Provide the (x, y) coordinate of the cell's center where the given text is located.  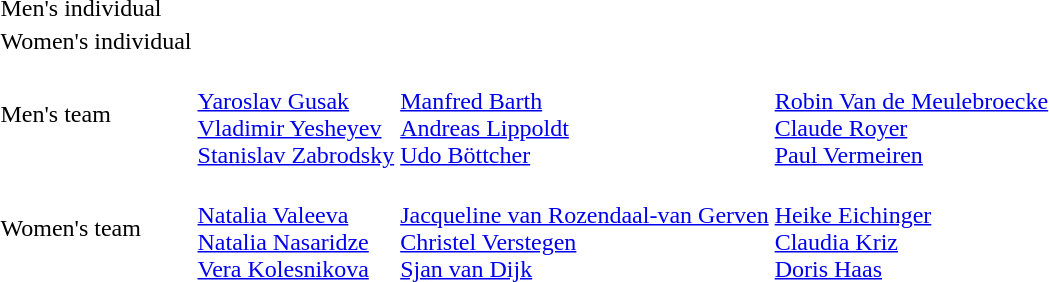
Yaroslav GusakVladimir YesheyevStanislav Zabrodsky (296, 114)
Manfred BarthAndreas LippoldtUdo Böttcher (585, 114)
Robin Van de MeulebroeckeClaude RoyerPaul Vermeiren (911, 114)
